Provide the [X, Y] coordinate of the cell's center where the given text is located.  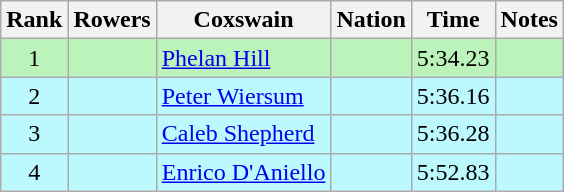
1 [34, 58]
5:36.28 [453, 134]
Time [453, 20]
Nation [371, 20]
Peter Wiersum [244, 96]
Enrico D'Aniello [244, 172]
3 [34, 134]
Caleb Shepherd [244, 134]
4 [34, 172]
Rowers [112, 20]
5:52.83 [453, 172]
Rank [34, 20]
5:36.16 [453, 96]
2 [34, 96]
Notes [529, 20]
5:34.23 [453, 58]
Coxswain [244, 20]
Phelan Hill [244, 58]
